Return [x, y] of the center of cell containing provided text 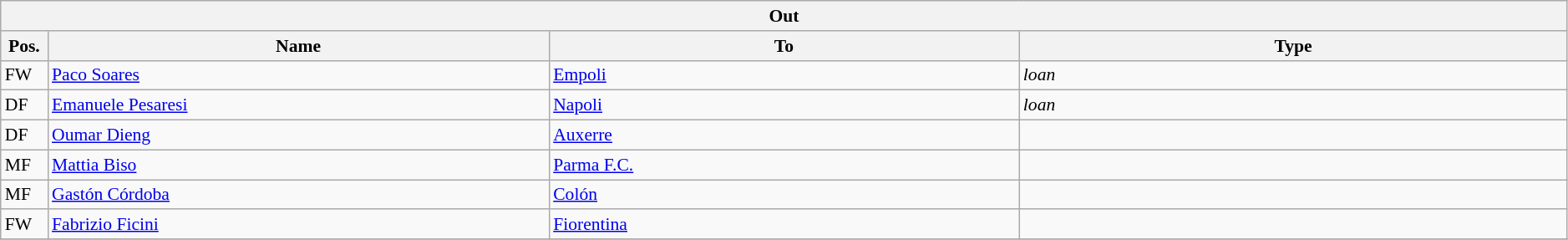
Napoli [784, 105]
Fiorentina [784, 225]
Auxerre [784, 135]
Gastón Córdoba [298, 195]
Fabrizio Ficini [298, 225]
Parma F.C. [784, 165]
Emanuele Pesaresi [298, 105]
Colón [784, 195]
Mattia Biso [298, 165]
Out [784, 16]
Type [1293, 46]
Pos. [24, 46]
Empoli [784, 75]
Name [298, 46]
Paco Soares [298, 75]
To [784, 46]
Oumar Dieng [298, 135]
